Extract the (X, Y) coordinate from the center of the cell holding the provided text.  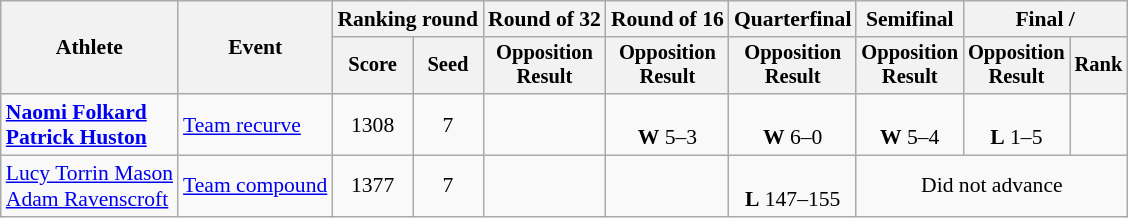
Quarterfinal (793, 19)
Team recurve (255, 124)
Athlete (90, 48)
L 147–155 (793, 186)
Round of 16 (668, 19)
Score (372, 66)
L 1–5 (1016, 124)
1308 (372, 124)
1377 (372, 186)
W 5–3 (668, 124)
W 6–0 (793, 124)
Lucy Torrin MasonAdam Ravenscroft (90, 186)
Rank (1099, 66)
Naomi FolkardPatrick Huston (90, 124)
W 5–4 (910, 124)
Round of 32 (544, 19)
Seed (448, 66)
Semifinal (910, 19)
Final / (1045, 19)
Event (255, 48)
Did not advance (992, 186)
Ranking round (408, 19)
Team compound (255, 186)
